Capture the cell that displays the provided text and extract its [X, Y] central coordinate. 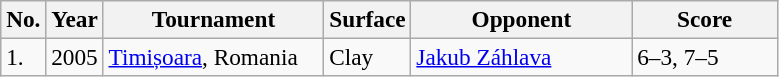
2005 [74, 57]
6–3, 7–5 [705, 57]
Clay [368, 57]
No. [24, 19]
Opponent [522, 19]
Timișoara, Romania [214, 57]
1. [24, 57]
Score [705, 19]
Year [74, 19]
Tournament [214, 19]
Jakub Záhlava [522, 57]
Surface [368, 19]
